For the text-containing cell, return its midpoint in (X, Y) coordinate format. 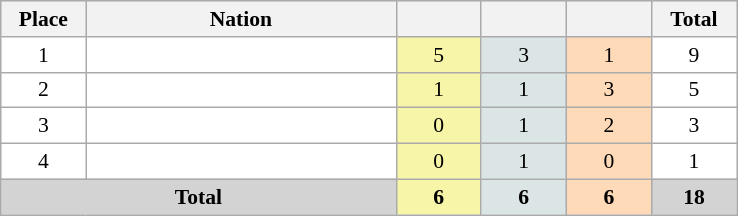
4 (44, 162)
9 (694, 55)
Nation (241, 19)
Place (44, 19)
18 (694, 197)
